Return the (x, y) coordinate for the center point of the cell that contains the specified text.  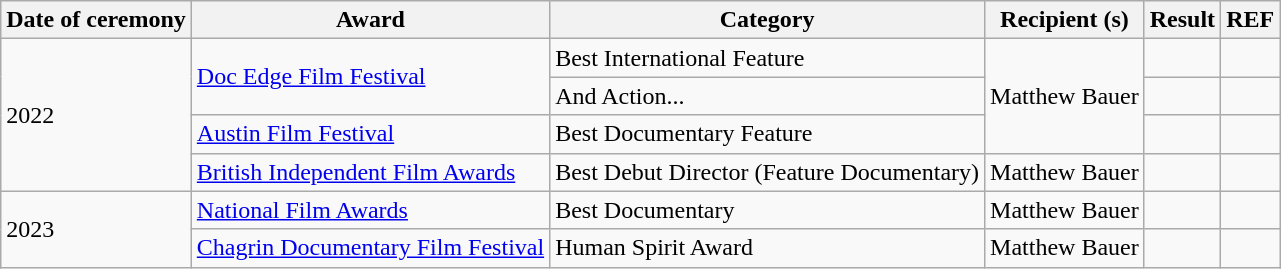
And Action... (768, 96)
British Independent Film Awards (370, 172)
Best Documentary (768, 210)
Best Debut Director (Feature Documentary) (768, 172)
Human Spirit Award (768, 248)
REF (1250, 20)
Category (768, 20)
Doc Edge Film Festival (370, 77)
Best Documentary Feature (768, 134)
National Film Awards (370, 210)
Recipient (s) (1065, 20)
Best International Feature (768, 58)
2023 (96, 229)
Date of ceremony (96, 20)
Result (1182, 20)
Austin Film Festival (370, 134)
Award (370, 20)
2022 (96, 115)
Chagrin Documentary Film Festival (370, 248)
